Return [x, y] of the center of cell containing provided text 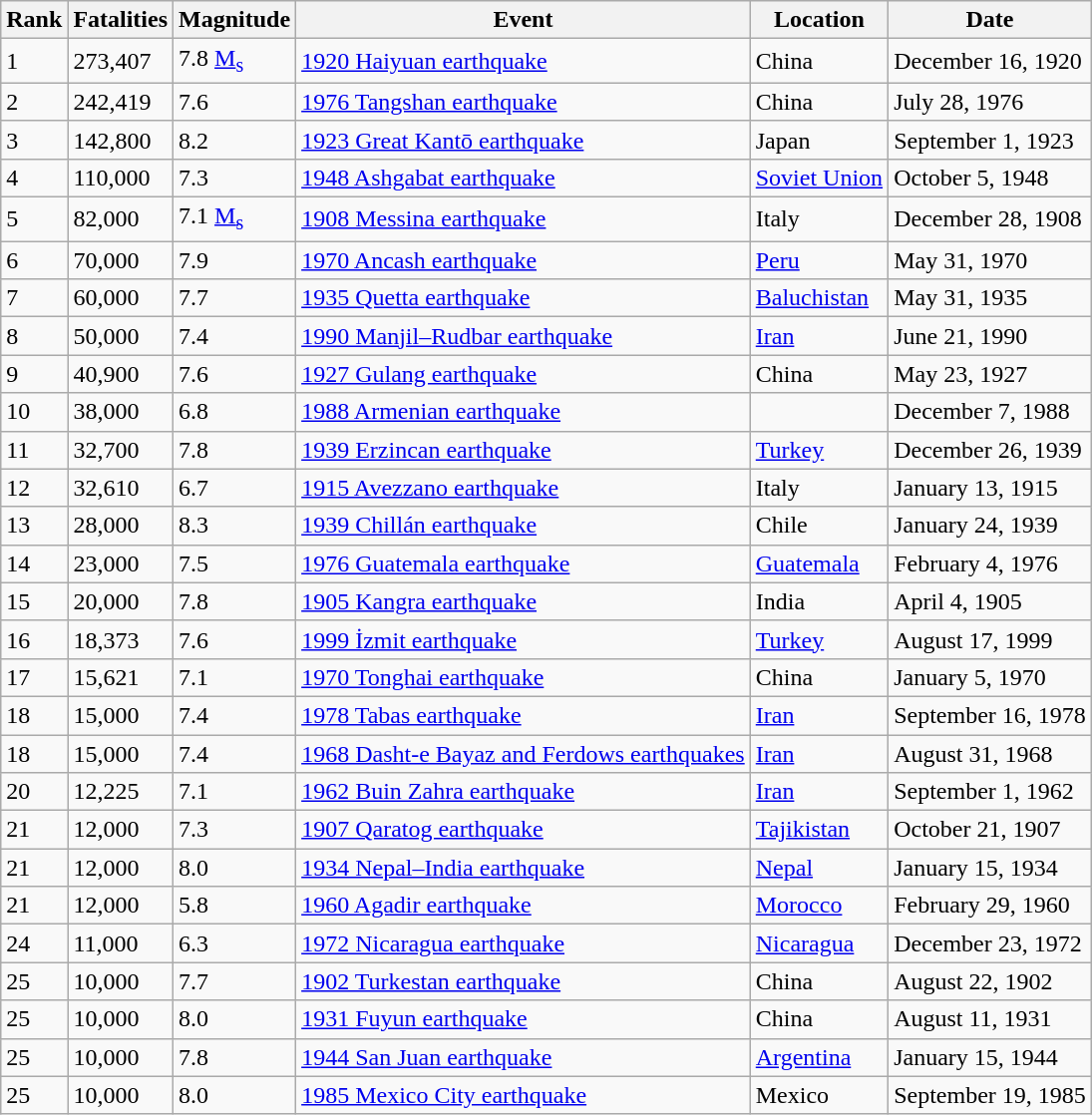
6 [34, 260]
May 31, 1970 [990, 260]
32,700 [121, 450]
11,000 [121, 943]
Nicaragua [819, 943]
14 [34, 563]
1944 San Juan earthquake [524, 1057]
1988 Armenian earthquake [524, 412]
110,000 [121, 178]
August 31, 1968 [990, 753]
7.5 [235, 563]
6.3 [235, 943]
Morocco [819, 906]
7.9 [235, 260]
8.3 [235, 526]
1934 Nepal–India earthquake [524, 868]
August 11, 1931 [990, 1019]
23,000 [121, 563]
Baluchistan [819, 298]
Tajikistan [819, 830]
2 [34, 102]
January 15, 1944 [990, 1057]
1948 Ashgabat earthquake [524, 178]
7.8 Ms [235, 61]
1976 Tangshan earthquake [524, 102]
11 [34, 450]
Date [990, 20]
Nepal [819, 868]
May 31, 1935 [990, 298]
January 15, 1934 [990, 868]
1931 Fuyun earthquake [524, 1019]
1970 Tonghai earthquake [524, 677]
15,621 [121, 677]
17 [34, 677]
February 29, 1960 [990, 906]
February 4, 1976 [990, 563]
10 [34, 412]
1908 Messina earthquake [524, 218]
Mexico [819, 1095]
273,407 [121, 61]
Japan [819, 140]
Event [524, 20]
82,000 [121, 218]
1962 Buin Zahra earthquake [524, 792]
8.2 [235, 140]
Chile [819, 526]
December 23, 1972 [990, 943]
1905 Kangra earthquake [524, 601]
Soviet Union [819, 178]
1920 Haiyuan earthquake [524, 61]
1927 Gulang earthquake [524, 374]
January 24, 1939 [990, 526]
6.8 [235, 412]
50,000 [121, 336]
1915 Avezzano earthquake [524, 488]
October 21, 1907 [990, 830]
January 13, 1915 [990, 488]
April 4, 1905 [990, 601]
September 1, 1962 [990, 792]
Guatemala [819, 563]
September 16, 1978 [990, 715]
May 23, 1927 [990, 374]
June 21, 1990 [990, 336]
1976 Guatemala earthquake [524, 563]
1968 Dasht-e Bayaz and Ferdows earthquakes [524, 753]
1923 Great Kantō earthquake [524, 140]
1939 Chillán earthquake [524, 526]
60,000 [121, 298]
1999 İzmit earthquake [524, 639]
September 1, 1923 [990, 140]
142,800 [121, 140]
Rank [34, 20]
1970 Ancash earthquake [524, 260]
5 [34, 218]
16 [34, 639]
August 22, 1902 [990, 981]
1960 Agadir earthquake [524, 906]
28,000 [121, 526]
1 [34, 61]
1972 Nicaragua earthquake [524, 943]
1939 Erzincan earthquake [524, 450]
July 28, 1976 [990, 102]
December 7, 1988 [990, 412]
August 17, 1999 [990, 639]
Location [819, 20]
October 5, 1948 [990, 178]
1902 Turkestan earthquake [524, 981]
12,225 [121, 792]
Peru [819, 260]
December 26, 1939 [990, 450]
1907 Qaratog earthquake [524, 830]
24 [34, 943]
70,000 [121, 260]
38,000 [121, 412]
7.1 Ms [235, 218]
5.8 [235, 906]
40,900 [121, 374]
Fatalities [121, 20]
1978 Tabas earthquake [524, 715]
12 [34, 488]
20 [34, 792]
India [819, 601]
32,610 [121, 488]
1935 Quetta earthquake [524, 298]
13 [34, 526]
18,373 [121, 639]
4 [34, 178]
3 [34, 140]
January 5, 1970 [990, 677]
Magnitude [235, 20]
Argentina [819, 1057]
December 16, 1920 [990, 61]
8 [34, 336]
December 28, 1908 [990, 218]
September 19, 1985 [990, 1095]
242,419 [121, 102]
7 [34, 298]
1990 Manjil–Rudbar earthquake [524, 336]
20,000 [121, 601]
9 [34, 374]
6.7 [235, 488]
15 [34, 601]
1985 Mexico City earthquake [524, 1095]
